Return the [x, y] coordinate for the center point of the cell that contains the specified text.  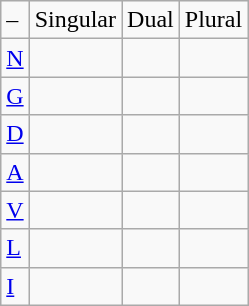
I [15, 286]
V [15, 210]
Dual [151, 20]
D [15, 134]
Singular [75, 20]
N [15, 58]
A [15, 172]
G [15, 96]
L [15, 248]
– [15, 20]
Plural [213, 20]
